Detect which cell encompasses the target text, then output its (x, y) center coordinate. 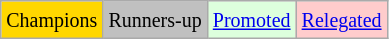
Relegated (342, 20)
Runners-up (155, 20)
Champions (52, 20)
Promoted (252, 20)
